Pinpoint the cell where the given text exists, returning its (X, Y) midpoint coordinate. 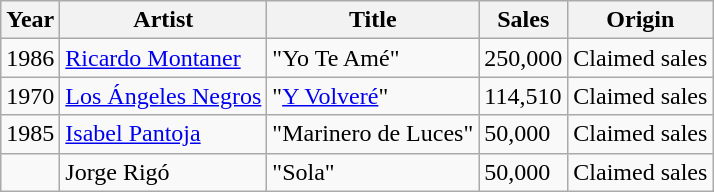
250,000 (524, 58)
"Marinero de Luces" (373, 134)
1986 (30, 58)
1985 (30, 134)
"Sola" (373, 172)
Title (373, 20)
"Y Volveré" (373, 96)
"Yo Te Amé" (373, 58)
Origin (640, 20)
114,510 (524, 96)
1970 (30, 96)
Jorge Rigó (164, 172)
Year (30, 20)
Sales (524, 20)
Isabel Pantoja (164, 134)
Artist (164, 20)
Los Ángeles Negros (164, 96)
Ricardo Montaner (164, 58)
